Return the [X, Y] coordinate for the center point of the cell that contains the specified text.  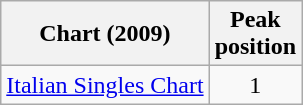
Chart (2009) [105, 34]
Italian Singles Chart [105, 85]
1 [255, 85]
Peakposition [255, 34]
